Output the (x, y) coordinate of the center of the cell containing the given text.  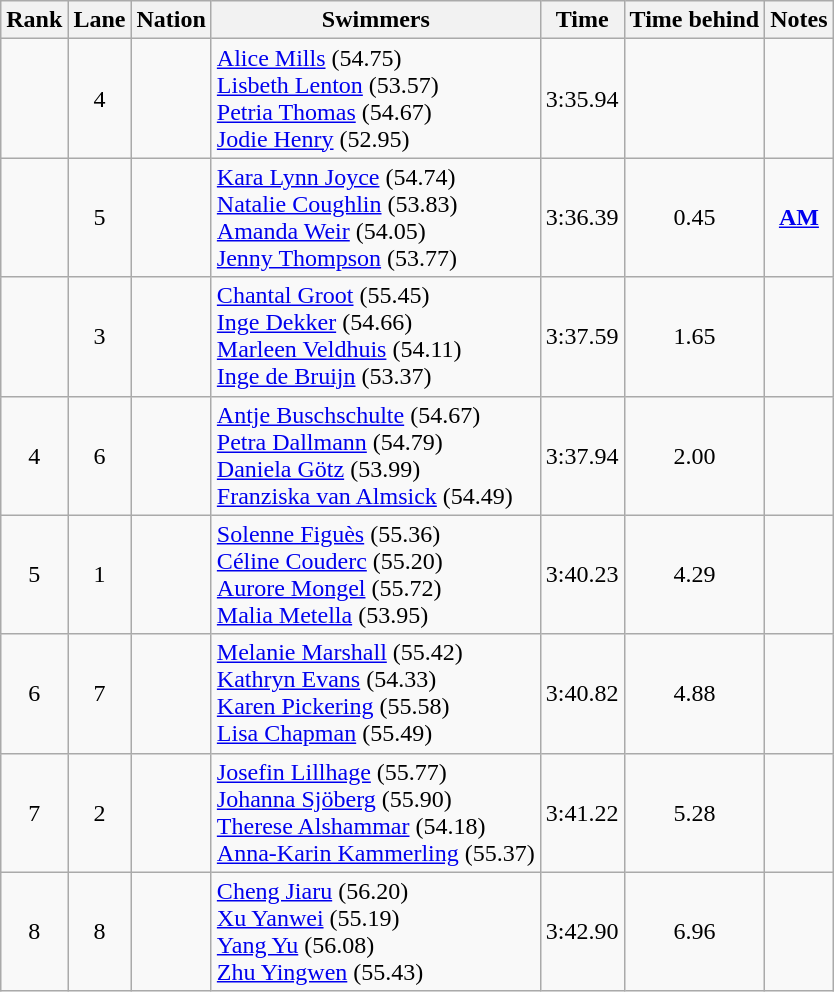
4.88 (694, 694)
Chantal Groot (55.45)Inge Dekker (54.66)Marleen Veldhuis (54.11)Inge de Bruijn (53.37) (376, 336)
Swimmers (376, 20)
3:40.82 (582, 694)
5.28 (694, 812)
1.65 (694, 336)
Antje Buschschulte (54.67)Petra Dallmann (54.79)Daniela Götz (53.99)Franziska van Almsick (54.49) (376, 456)
3:37.59 (582, 336)
Alice Mills (54.75)Lisbeth Lenton (53.57)Petria Thomas (54.67)Jodie Henry (52.95) (376, 98)
2 (100, 812)
AM (799, 218)
Josefin Lillhage (55.77)Johanna Sjöberg (55.90)Therese Alshammar (54.18)Anna-Karin Kammerling (55.37) (376, 812)
Solenne Figuès (55.36)Céline Couderc (55.20)Aurore Mongel (55.72)Malia Metella (53.95) (376, 574)
Lane (100, 20)
3:36.39 (582, 218)
Notes (799, 20)
2.00 (694, 456)
3:42.90 (582, 932)
3 (100, 336)
Cheng Jiaru (56.20)Xu Yanwei (55.19)Yang Yu (56.08)Zhu Yingwen (55.43) (376, 932)
Time behind (694, 20)
6.96 (694, 932)
Kara Lynn Joyce (54.74)Natalie Coughlin (53.83)Amanda Weir (54.05)Jenny Thompson (53.77) (376, 218)
Rank (34, 20)
Melanie Marshall (55.42)Kathryn Evans (54.33)Karen Pickering (55.58)Lisa Chapman (55.49) (376, 694)
3:35.94 (582, 98)
1 (100, 574)
3:40.23 (582, 574)
3:37.94 (582, 456)
3:41.22 (582, 812)
0.45 (694, 218)
Nation (171, 20)
4.29 (694, 574)
Time (582, 20)
